Return the (x, y) coordinate for the center point of the cell that contains the specified text.  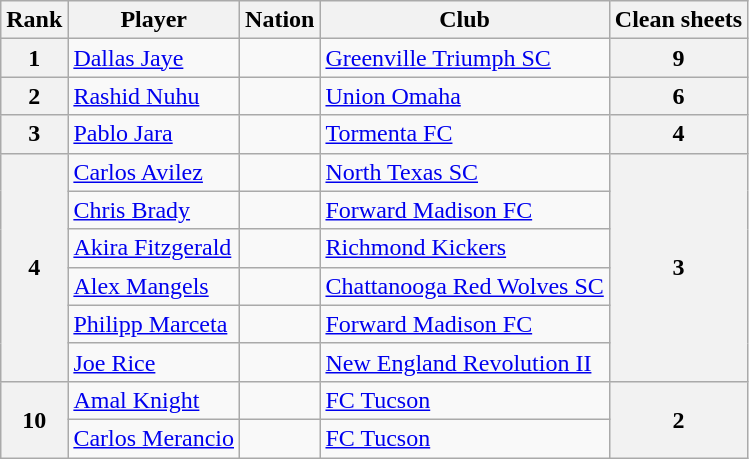
Joe Rice (154, 362)
Philipp Marceta (154, 324)
Amal Knight (154, 400)
Nation (280, 20)
10 (34, 419)
Chris Brady (154, 210)
Carlos Avilez (154, 172)
Akira Fitzgerald (154, 248)
Rashid Nuhu (154, 96)
Dallas Jaye (154, 58)
6 (678, 96)
Alex Mangels (154, 286)
Tormenta FC (464, 134)
Player (154, 20)
Union Omaha (464, 96)
New England Revolution II (464, 362)
Greenville Triumph SC (464, 58)
Richmond Kickers (464, 248)
Chattanooga Red Wolves SC (464, 286)
Clean sheets (678, 20)
Pablo Jara (154, 134)
Rank (34, 20)
1 (34, 58)
Club (464, 20)
9 (678, 58)
Carlos Merancio (154, 438)
North Texas SC (464, 172)
